Detect which cell encompasses the target text, then output its (X, Y) center coordinate. 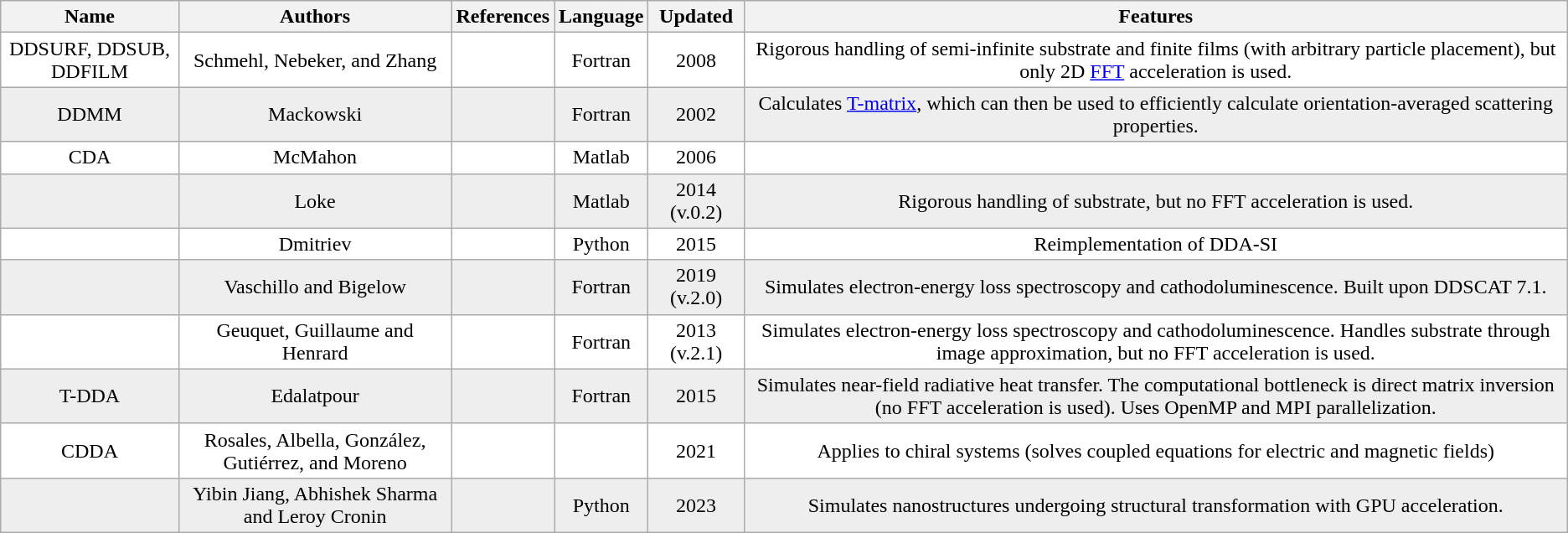
2008 (696, 60)
McMahon (315, 158)
2021 (696, 451)
Rigorous handling of semi-infinite substrate and finite films (with arbitrary particle placement), but only 2D FFT acceleration is used. (1156, 60)
DDMM (90, 114)
Applies to chiral systems (solves coupled equations for electric and magnetic fields) (1156, 451)
2002 (696, 114)
Calculates T-matrix, which can then be used to efficiently calculate orientation-averaged scattering properties. (1156, 114)
2013 (v.2.1) (696, 342)
Vaschillo and Bigelow (315, 287)
Geuquet, Guillaume and Henrard (315, 342)
DDSURF, DDSUB, DDFILM (90, 60)
2019 (v.2.0) (696, 287)
2006 (696, 158)
References (503, 17)
Rigorous handling of substrate, but no FFT acceleration is used. (1156, 201)
Simulates electron-energy loss spectroscopy and cathodoluminescence. Built upon DDSCAT 7.1. (1156, 287)
Yibin Jiang, Abhishek Sharma and Leroy Cronin (315, 505)
CDDA (90, 451)
Dmitriev (315, 244)
Authors (315, 17)
Mackowski (315, 114)
Edalatpour (315, 396)
T-DDA (90, 396)
Updated (696, 17)
Simulates nanostructures undergoing structural transformation with GPU acceleration. (1156, 505)
Name (90, 17)
CDA (90, 158)
Reimplementation of DDA-SI (1156, 244)
2023 (696, 505)
Rosales, Albella, González, Gutiérrez, and Moreno (315, 451)
Loke (315, 201)
Simulates electron-energy loss spectroscopy and cathodoluminescence. Handles substrate through image approximation, but no FFT acceleration is used. (1156, 342)
Features (1156, 17)
Language (601, 17)
2014 (v.0.2) (696, 201)
Schmehl, Nebeker, and Zhang (315, 60)
